Output the [x, y] coordinate of the center of the cell containing the given text.  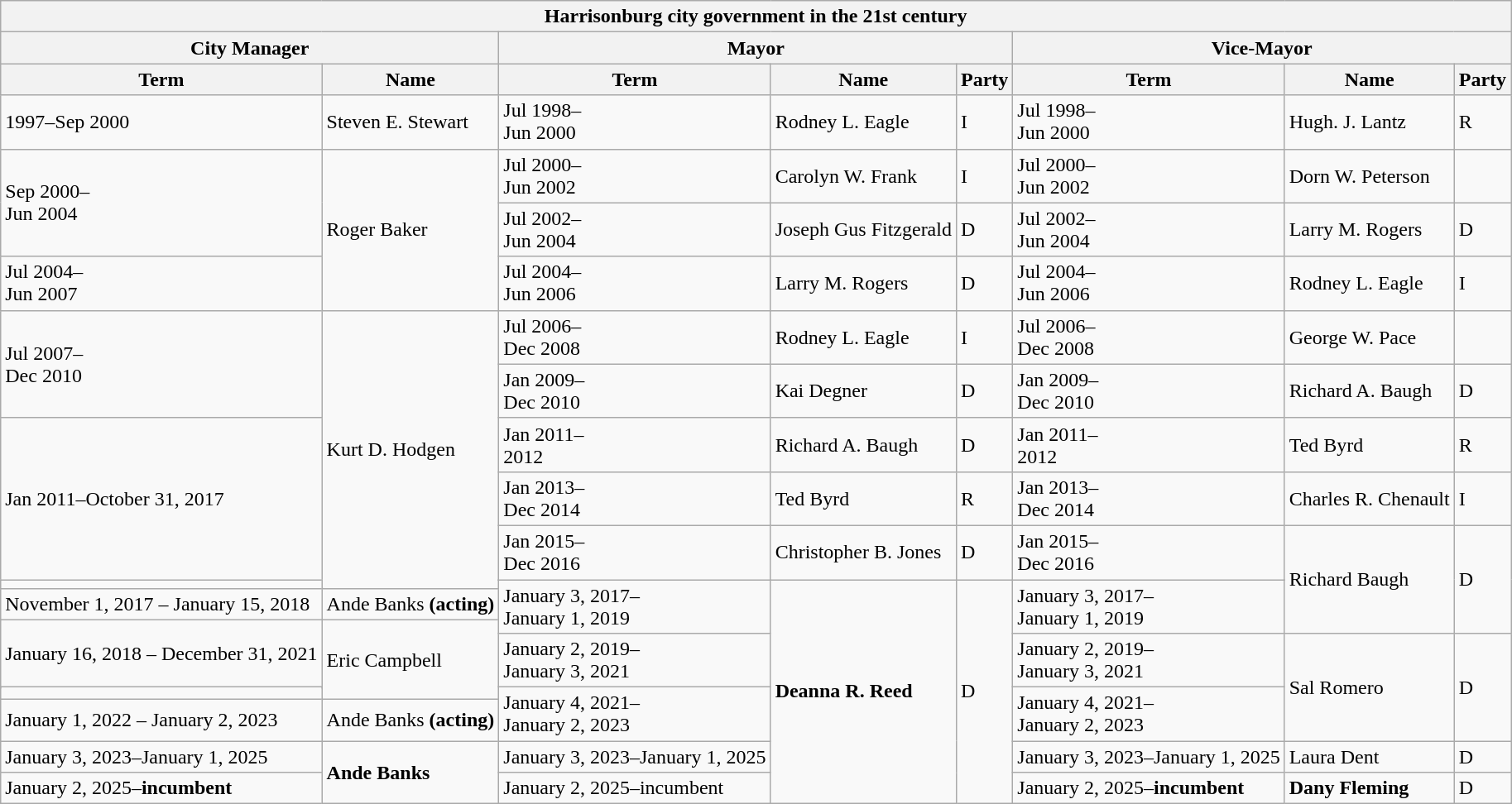
George W. Pace [1369, 337]
Jul 2007–Dec 2010 [161, 364]
Charles R. Chenault [1369, 498]
Dorn W. Peterson [1369, 175]
Richard Baugh [1369, 579]
Eric Campbell [410, 660]
1997–Sep 2000 [161, 122]
Sep 2000–Jun 2004 [161, 203]
Carolyn W. Frank [863, 175]
Laura Dent [1369, 757]
Kai Degner [863, 390]
Harrisonburg city government in the 21st century [756, 17]
Jul 2004–Jun 2007 [161, 283]
Hugh. J. Lantz [1369, 122]
Dany Fleming [1369, 788]
Joseph Gus Fitzgerald [863, 230]
Ande Banks [410, 773]
January 16, 2018 – December 31, 2021 [161, 653]
January 1, 2022 – January 2, 2023 [161, 720]
Kurt D. Hodgen [410, 449]
Jan 2011–October 31, 2017 [161, 498]
November 1, 2017 – January 15, 2018 [161, 605]
City Manager [250, 48]
Vice-Mayor [1262, 48]
Sal Romero [1369, 687]
Roger Baker [410, 230]
Steven E. Stewart [410, 122]
Deanna R. Reed [863, 692]
Christopher B. Jones [863, 553]
Mayor [756, 48]
